Detect which cell encompasses the target text, then output its (X, Y) center coordinate. 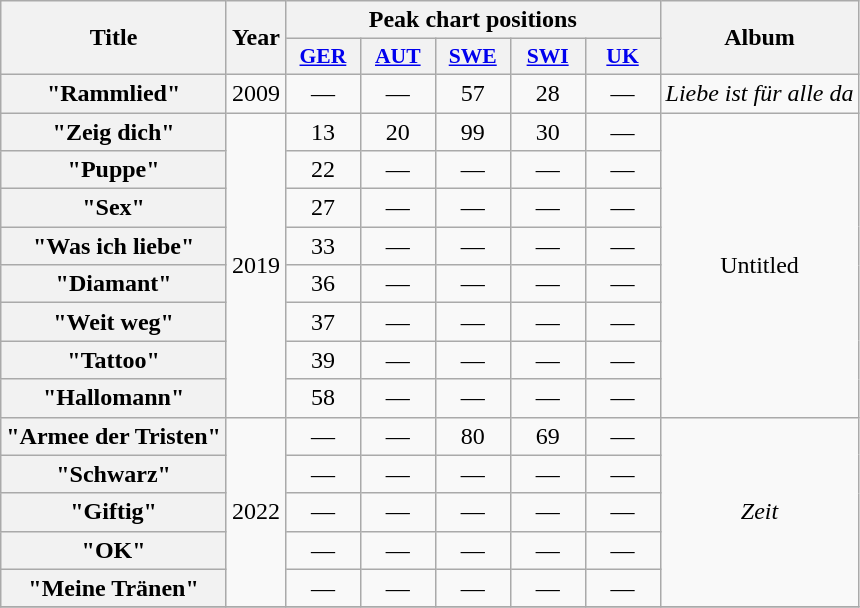
SWI (548, 57)
Title (114, 38)
SWE (472, 57)
Zeit (760, 512)
"Tattoo" (114, 360)
2019 (256, 264)
"Hallomann" (114, 398)
30 (548, 131)
20 (398, 131)
Liebe ist für alle da (760, 93)
Year (256, 38)
GER (322, 57)
"Rammlied" (114, 93)
37 (322, 322)
2009 (256, 93)
69 (548, 436)
AUT (398, 57)
28 (548, 93)
"Sex" (114, 208)
"Armee der Tristen" (114, 436)
33 (322, 246)
Untitled (760, 264)
36 (322, 284)
"Was ich liebe" (114, 246)
2022 (256, 512)
"Schwarz" (114, 474)
13 (322, 131)
39 (322, 360)
"Meine Tränen" (114, 588)
57 (472, 93)
"Weit weg" (114, 322)
UK (622, 57)
"OK" (114, 550)
"Puppe" (114, 170)
Peak chart positions (472, 20)
"Diamant" (114, 284)
99 (472, 131)
27 (322, 208)
22 (322, 170)
"Giftig" (114, 512)
58 (322, 398)
80 (472, 436)
Album (760, 38)
"Zeig dich" (114, 131)
